Return the (X, Y) coordinate for the center point of the cell that contains the specified text.  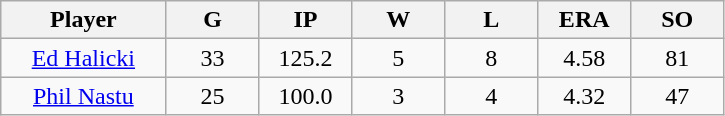
4.58 (584, 58)
3 (398, 96)
SO (678, 20)
100.0 (306, 96)
5 (398, 58)
4.32 (584, 96)
8 (492, 58)
L (492, 20)
Player (84, 20)
47 (678, 96)
W (398, 20)
Ed Halicki (84, 58)
81 (678, 58)
125.2 (306, 58)
ERA (584, 20)
25 (212, 96)
G (212, 20)
33 (212, 58)
Phil Nastu (84, 96)
IP (306, 20)
4 (492, 96)
